Scan for the cell matching the given text and deliver its (x, y) coordinate at center. 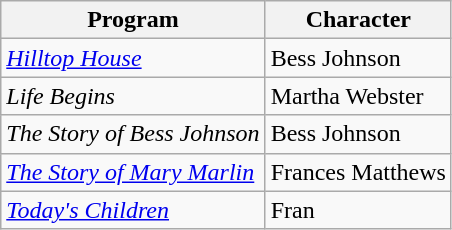
Martha Webster (358, 96)
Today's Children (133, 210)
Frances Matthews (358, 172)
Life Begins (133, 96)
Program (133, 20)
The Story of Mary Marlin (133, 172)
Character (358, 20)
The Story of Bess Johnson (133, 134)
Hilltop House (133, 58)
Fran (358, 210)
